Output the [x, y] coordinate of the center of the cell containing the given text.  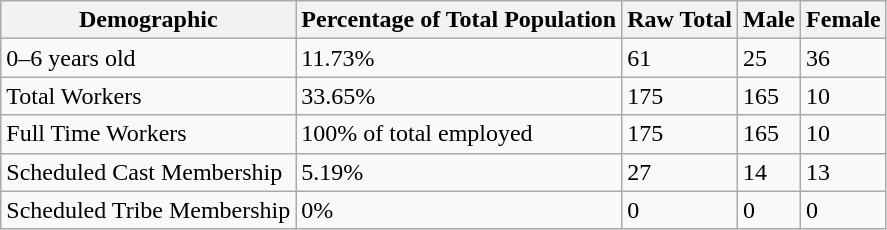
Scheduled Cast Membership [148, 172]
25 [770, 58]
Full Time Workers [148, 134]
Scheduled Tribe Membership [148, 210]
0% [459, 210]
36 [844, 58]
100% of total employed [459, 134]
Raw Total [680, 20]
0–6 years old [148, 58]
27 [680, 172]
13 [844, 172]
Total Workers [148, 96]
33.65% [459, 96]
61 [680, 58]
Female [844, 20]
Percentage of Total Population [459, 20]
5.19% [459, 172]
Demographic [148, 20]
11.73% [459, 58]
14 [770, 172]
Male [770, 20]
